Return the (x, y) coordinate for the center point of the cell that contains the specified text.  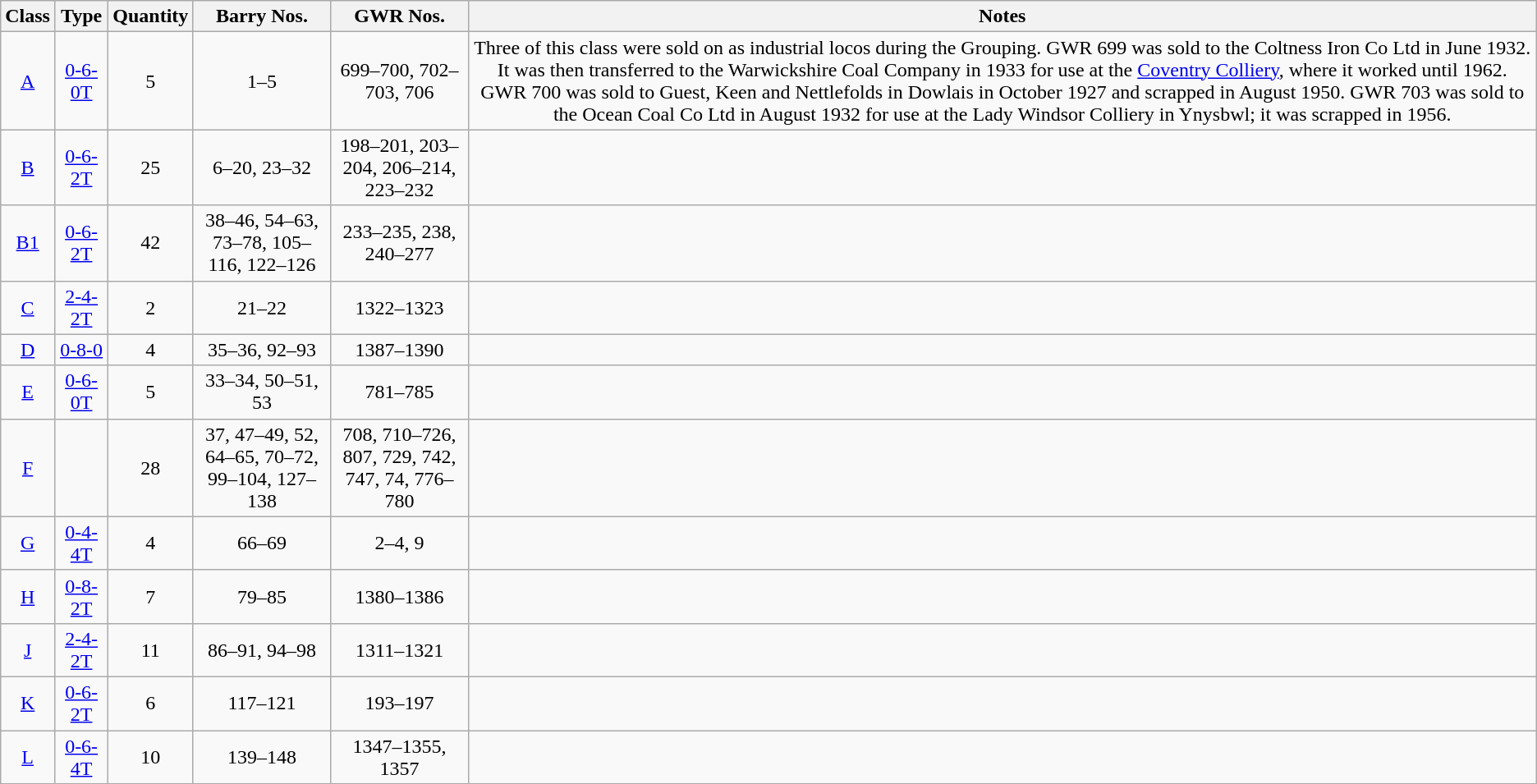
H (28, 596)
F (28, 468)
0-8-2T (80, 596)
35–36, 92–93 (262, 350)
Notes (1002, 16)
117–121 (262, 703)
86–91, 94–98 (262, 650)
1–5 (262, 80)
25 (151, 167)
38–46, 54–63, 73–78, 105–116, 122–126 (262, 243)
6–20, 23–32 (262, 167)
42 (151, 243)
J (28, 650)
Type (80, 16)
33–34, 50–51, 53 (262, 392)
Quantity (151, 16)
GWR Nos. (399, 16)
781–785 (399, 392)
Barry Nos. (262, 16)
21–22 (262, 307)
G (28, 543)
Class (28, 16)
K (28, 703)
11 (151, 650)
1322–1323 (399, 307)
139–148 (262, 757)
2–4, 9 (399, 543)
1380–1386 (399, 596)
1347–1355, 1357 (399, 757)
1311–1321 (399, 650)
2 (151, 307)
0-8-0 (80, 350)
L (28, 757)
7 (151, 596)
66–69 (262, 543)
1387–1390 (399, 350)
A (28, 80)
233–235, 238, 240–277 (399, 243)
699–700, 702–703, 706 (399, 80)
28 (151, 468)
708, 710–726, 807, 729, 742, 747, 74, 776–780 (399, 468)
198–201, 203–204, 206–214, 223–232 (399, 167)
10 (151, 757)
6 (151, 703)
37, 47–49, 52, 64–65, 70–72, 99–104, 127–138 (262, 468)
0-6-4T (80, 757)
D (28, 350)
E (28, 392)
193–197 (399, 703)
B (28, 167)
B1 (28, 243)
0-4-4T (80, 543)
C (28, 307)
79–85 (262, 596)
